Pinpoint the cell where the given text exists, returning its (x, y) midpoint coordinate. 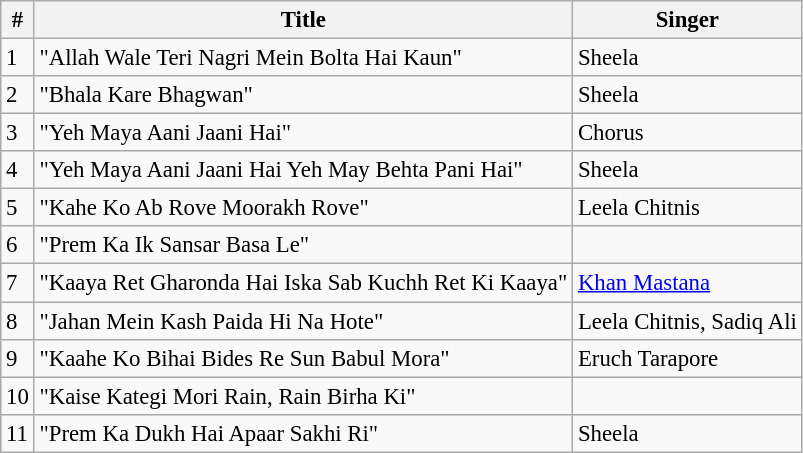
"Bhala Kare Bhagwan" (303, 95)
"Kaise Kategi Mori Rain, Rain Birha Ki" (303, 396)
9 (18, 358)
"Prem Ka Ik Sansar Basa Le" (303, 245)
"Yeh Maya Aani Jaani Hai" (303, 133)
5 (18, 208)
7 (18, 283)
"Kaahe Ko Bihai Bides Re Sun Babul Mora" (303, 358)
6 (18, 245)
"Jahan Mein Kash Paida Hi Na Hote" (303, 321)
1 (18, 58)
"Yeh Maya Aani Jaani Hai Yeh May Behta Pani Hai" (303, 170)
Title (303, 20)
# (18, 20)
Khan Mastana (688, 283)
2 (18, 95)
10 (18, 396)
Leela Chitnis, Sadiq Ali (688, 321)
Chorus (688, 133)
"Allah Wale Teri Nagri Mein Bolta Hai Kaun" (303, 58)
Leela Chitnis (688, 208)
Eruch Tarapore (688, 358)
11 (18, 433)
"Kahe Ko Ab Rove Moorakh Rove" (303, 208)
Singer (688, 20)
3 (18, 133)
4 (18, 170)
"Prem Ka Dukh Hai Apaar Sakhi Ri" (303, 433)
8 (18, 321)
"Kaaya Ret Gharonda Hai Iska Sab Kuchh Ret Ki Kaaya" (303, 283)
